Return the (x, y) coordinate for the center point of the cell that contains the specified text.  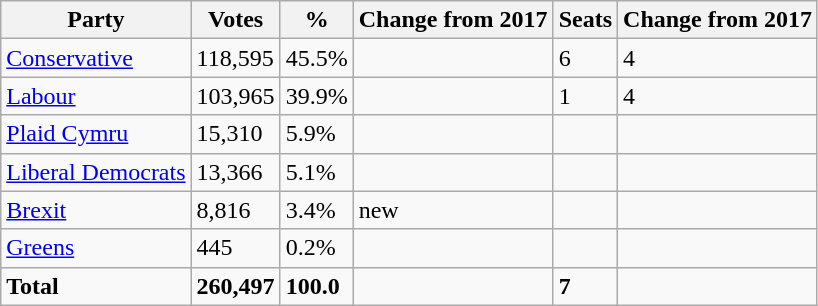
new (453, 210)
Plaid Cymru (96, 134)
Total (96, 286)
Conservative (96, 58)
7 (585, 286)
39.9% (316, 96)
15,310 (236, 134)
Votes (236, 20)
118,595 (236, 58)
Seats (585, 20)
5.9% (316, 134)
% (316, 20)
5.1% (316, 172)
100.0 (316, 286)
103,965 (236, 96)
1 (585, 96)
Greens (96, 248)
6 (585, 58)
Liberal Democrats (96, 172)
0.2% (316, 248)
8,816 (236, 210)
445 (236, 248)
Party (96, 20)
45.5% (316, 58)
Brexit (96, 210)
3.4% (316, 210)
13,366 (236, 172)
260,497 (236, 286)
Labour (96, 96)
